Extract the (X, Y) coordinate from the center of the cell holding the provided text.  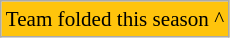
Team folded this season ^ (115, 18)
